Capture the cell that displays the provided text and extract its (x, y) central coordinate. 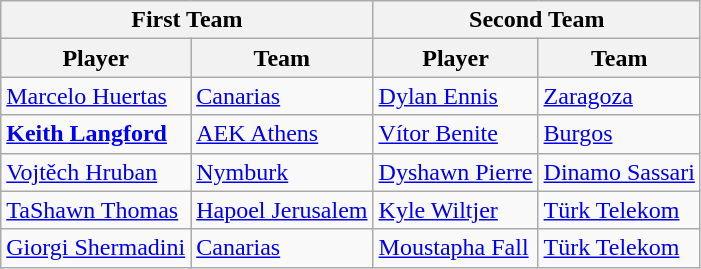
Dinamo Sassari (619, 172)
Hapoel Jerusalem (282, 210)
Giorgi Shermadini (96, 248)
AEK Athens (282, 134)
Kyle Wiltjer (456, 210)
Zaragoza (619, 96)
Second Team (536, 20)
Nymburk (282, 172)
Keith Langford (96, 134)
Dylan Ennis (456, 96)
First Team (187, 20)
Vítor Benite (456, 134)
Burgos (619, 134)
Dyshawn Pierre (456, 172)
Vojtěch Hruban (96, 172)
TaShawn Thomas (96, 210)
Moustapha Fall (456, 248)
Marcelo Huertas (96, 96)
